Pinpoint the cell where the given text exists, returning its [x, y] midpoint coordinate. 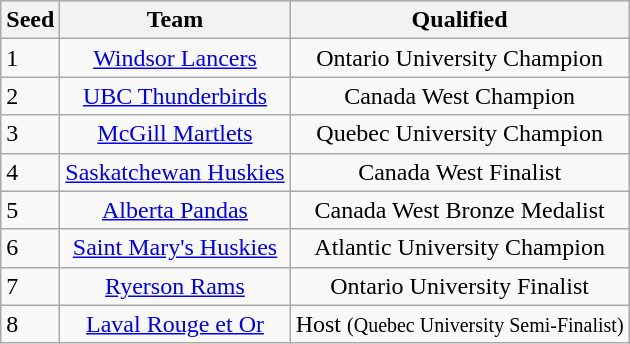
Canada West Finalist [460, 172]
Team [175, 20]
Qualified [460, 20]
Windsor Lancers [175, 58]
Seed [30, 20]
Ryerson Rams [175, 286]
Ontario University Champion [460, 58]
Ontario University Finalist [460, 286]
2 [30, 96]
Saskatchewan Huskies [175, 172]
4 [30, 172]
3 [30, 134]
Laval Rouge et Or [175, 324]
6 [30, 248]
McGill Martlets [175, 134]
Atlantic University Champion [460, 248]
5 [30, 210]
Canada West Bronze Medalist [460, 210]
1 [30, 58]
UBC Thunderbirds [175, 96]
Host (Quebec University Semi-Finalist) [460, 324]
Saint Mary's Huskies [175, 248]
Alberta Pandas [175, 210]
Quebec University Champion [460, 134]
7 [30, 286]
Canada West Champion [460, 96]
8 [30, 324]
